For the text-containing cell, return its midpoint in (x, y) coordinate format. 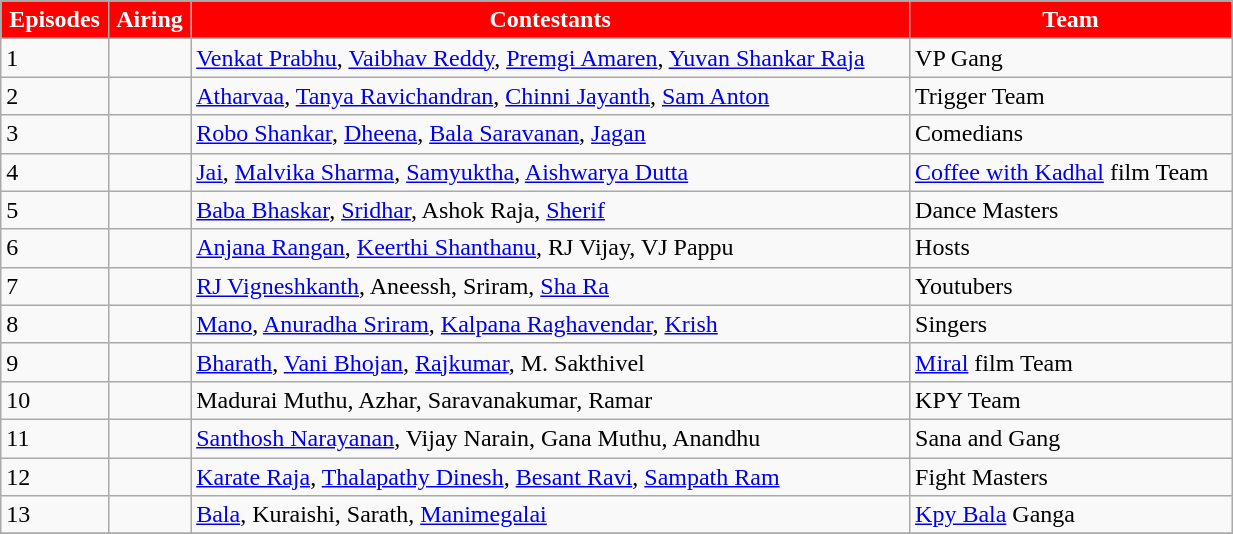
Miral film Team (1071, 362)
10 (55, 400)
Anjana Rangan, Keerthi Shanthanu, RJ Vijay, VJ Pappu (550, 248)
7 (55, 286)
Baba Bhaskar, Sridhar, Ashok Raja, Sherif (550, 210)
13 (55, 515)
Dance Masters (1071, 210)
Karate Raja, Thalapathy Dinesh, Besant Ravi, Sampath Ram (550, 477)
Sana and Gang (1071, 438)
Coffee with Kadhal film Team (1071, 172)
4 (55, 172)
Mano, Anuradha Sriram, Kalpana Raghavendar, Krish (550, 324)
Madurai Muthu, Azhar, Saravanakumar, Ramar (550, 400)
9 (55, 362)
Comedians (1071, 134)
KPY Team (1071, 400)
Hosts (1071, 248)
Robo Shankar, Dheena, Bala Saravanan, Jagan (550, 134)
Airing (149, 20)
Episodes (55, 20)
Venkat Prabhu, Vaibhav Reddy, Premgi Amaren, Yuvan Shankar Raja (550, 58)
2 (55, 96)
Youtubers (1071, 286)
Trigger Team (1071, 96)
3 (55, 134)
Bharath, Vani Bhojan, Rajkumar, M. Sakthivel (550, 362)
Atharvaa, Tanya Ravichandran, Chinni Jayanth, Sam Anton (550, 96)
Jai, Malvika Sharma, Samyuktha, Aishwarya Dutta (550, 172)
Fight Masters (1071, 477)
8 (55, 324)
RJ Vigneshkanth, Aneessh, Sriram, Sha Ra (550, 286)
11 (55, 438)
12 (55, 477)
Bala, Kuraishi, Sarath, Manimegalai (550, 515)
1 (55, 58)
VP Gang (1071, 58)
Contestants (550, 20)
Singers (1071, 324)
5 (55, 210)
Team (1071, 20)
Santhosh Narayanan, Vijay Narain, Gana Muthu, Anandhu (550, 438)
6 (55, 248)
Kpy Bala Ganga (1071, 515)
